For the text-containing cell, return its midpoint in [X, Y] coordinate format. 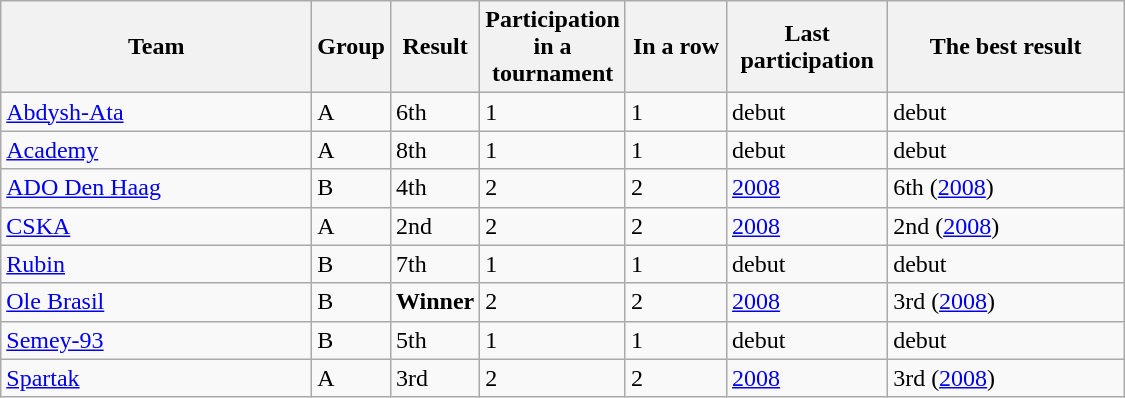
In a row [676, 47]
Last participation [808, 47]
Academy [156, 150]
Team [156, 47]
8th [434, 150]
Spartak [156, 378]
Participation in a tournament [553, 47]
6th (2008) [1006, 188]
6th [434, 112]
Group [352, 47]
5th [434, 340]
CSKA [156, 226]
2nd [434, 226]
Semey-93 [156, 340]
4th [434, 188]
2nd (2008) [1006, 226]
Ole Brasil [156, 302]
Result [434, 47]
3rd [434, 378]
ADO Den Haag [156, 188]
Rubin [156, 264]
Abdysh-Ata [156, 112]
Winner [434, 302]
The best result [1006, 47]
А [352, 378]
7th [434, 264]
